Return (x, y) of the center of cell containing provided text 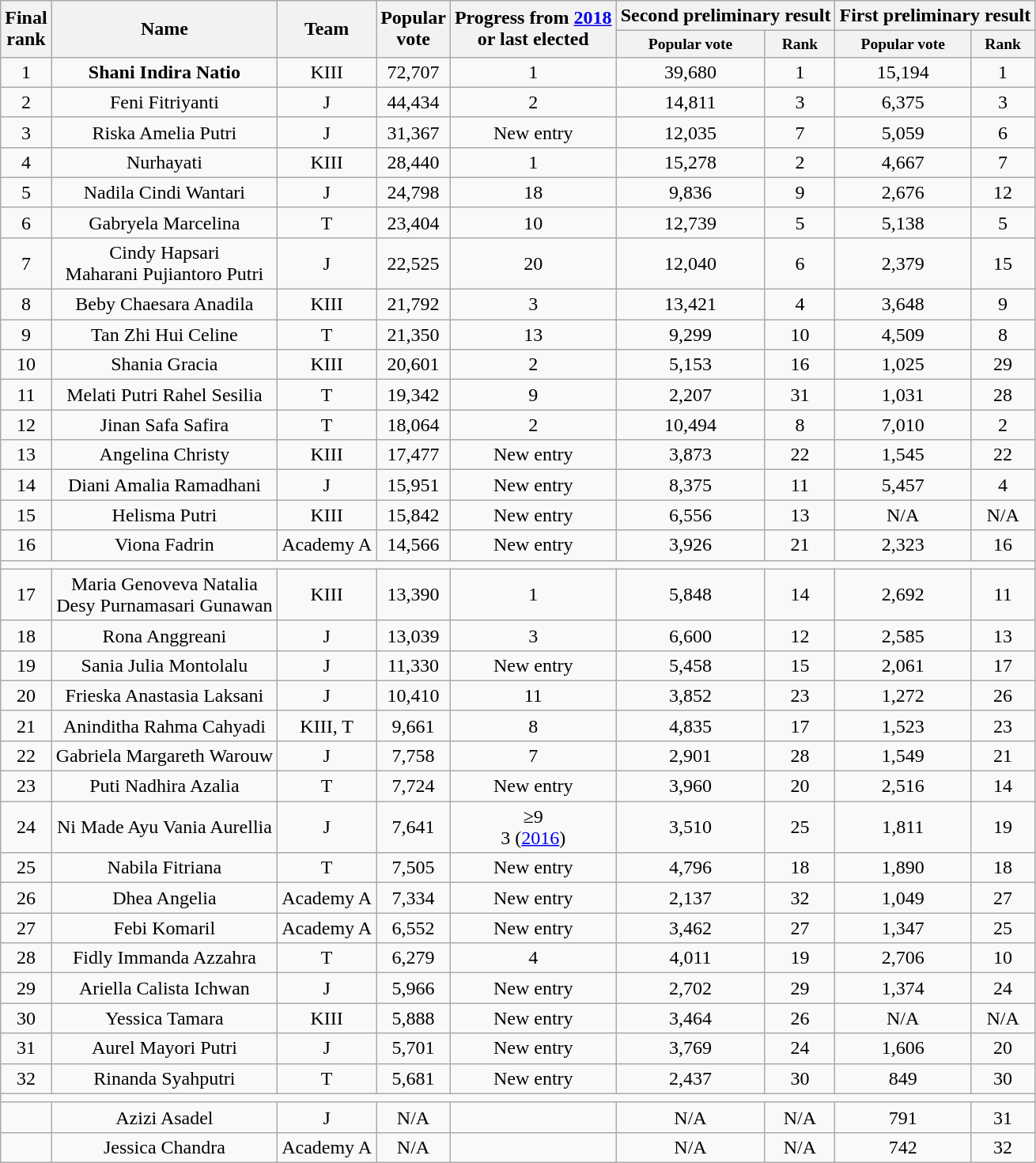
39,680 (690, 72)
Maria Genoveva NataliaDesy Purnamasari Gunawan (164, 595)
5,966 (414, 988)
23,404 (414, 222)
3,510 (690, 828)
Angelina Christy (164, 455)
Febi Komaril (164, 928)
14,566 (414, 545)
21,792 (414, 305)
6,375 (903, 102)
Shani Indira Natio (164, 72)
≥9 3 (2016) (533, 828)
Jinan Safa Safira (164, 425)
2,207 (690, 395)
22,525 (414, 263)
Melati Putri Rahel Sesilia (164, 395)
1,374 (903, 988)
2,692 (903, 595)
7,758 (414, 756)
20,601 (414, 365)
2,706 (903, 958)
1,031 (903, 395)
1,549 (903, 756)
Puti Nadhira Azalia (164, 786)
2,137 (690, 898)
3,873 (690, 455)
1,025 (903, 365)
6,556 (690, 515)
3,926 (690, 545)
15,194 (903, 72)
Name (164, 28)
8,375 (690, 485)
10,410 (414, 695)
Gabryela Marcelina (164, 222)
Fidly Immanda Azzahra (164, 958)
Gabriela Margareth Warouw (164, 756)
2,437 (690, 1078)
Finalrank (26, 28)
2,323 (903, 545)
3,769 (690, 1048)
15,951 (414, 485)
791 (903, 1117)
1,811 (903, 828)
9,299 (690, 335)
Nadila Cindi Wantari (164, 192)
72,707 (414, 72)
5,457 (903, 485)
2,676 (903, 192)
Diani Amalia Ramadhani (164, 485)
2,061 (903, 665)
1,049 (903, 898)
7,010 (903, 425)
15,842 (414, 515)
First preliminary result (935, 16)
2,516 (903, 786)
13,421 (690, 305)
7,724 (414, 786)
Rona Anggreani (164, 635)
Dhea Angelia (164, 898)
3,648 (903, 305)
2,379 (903, 263)
Viona Fadrin (164, 545)
3,464 (690, 1018)
849 (903, 1078)
5,888 (414, 1018)
5,701 (414, 1048)
9,661 (414, 725)
Aurel Mayori Putri (164, 1048)
Rinanda Syahputri (164, 1078)
Ariella Calista Ichwan (164, 988)
Ni Made Ayu Vania Aurellia (164, 828)
9,836 (690, 192)
44,434 (414, 102)
5,059 (903, 132)
3,852 (690, 695)
Nurhayati (164, 162)
1,545 (903, 455)
21,350 (414, 335)
Frieska Anastasia Laksani (164, 695)
24,798 (414, 192)
Feni Fitriyanti (164, 102)
7,334 (414, 898)
15,278 (690, 162)
Team (327, 28)
Aninditha Rahma Cahyadi (164, 725)
10,494 (690, 425)
5,153 (690, 365)
3,960 (690, 786)
3,462 (690, 928)
Progress from 2018or last elected (533, 28)
6,279 (414, 958)
7,505 (414, 868)
Second preliminary result (726, 16)
1,890 (903, 868)
18,064 (414, 425)
17,477 (414, 455)
Riska Amelia Putri (164, 132)
Beby Chaesara Anadila (164, 305)
Tan Zhi Hui Celine (164, 335)
4,667 (903, 162)
13,039 (414, 635)
28,440 (414, 162)
Yessica Tamara (164, 1018)
12,739 (690, 222)
4,835 (690, 725)
KIII, T (327, 725)
Cindy HapsariMaharani Pujiantoro Putri (164, 263)
Popularvote (414, 28)
31,367 (414, 132)
1,523 (903, 725)
2,702 (690, 988)
11,330 (414, 665)
7,641 (414, 828)
13,390 (414, 595)
6,600 (690, 635)
Shania Gracia (164, 365)
Jessica Chandra (164, 1147)
6,552 (414, 928)
12,035 (690, 132)
12,040 (690, 263)
1,606 (903, 1048)
Nabila Fitriana (164, 868)
4,796 (690, 868)
4,011 (690, 958)
742 (903, 1147)
1,272 (903, 695)
Sania Julia Montolalu (164, 665)
2,585 (903, 635)
5,848 (690, 595)
5,138 (903, 222)
5,458 (690, 665)
Helisma Putri (164, 515)
5,681 (414, 1078)
4,509 (903, 335)
14,811 (690, 102)
Azizi Asadel (164, 1117)
19,342 (414, 395)
1,347 (903, 928)
2,901 (690, 756)
